Provide the [x, y] coordinate of the cell's center where the given text is located.  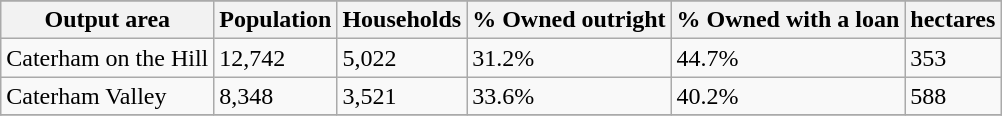
5,022 [402, 58]
Population [276, 20]
3,521 [402, 96]
40.2% [788, 96]
12,742 [276, 58]
588 [953, 96]
% Owned with a loan [788, 20]
31.2% [569, 58]
33.6% [569, 96]
Output area [108, 20]
Households [402, 20]
353 [953, 58]
8,348 [276, 96]
% Owned outright [569, 20]
Caterham Valley [108, 96]
44.7% [788, 58]
hectares [953, 20]
Caterham on the Hill [108, 58]
